Extract the (x, y) coordinate from the center of the cell holding the provided text.  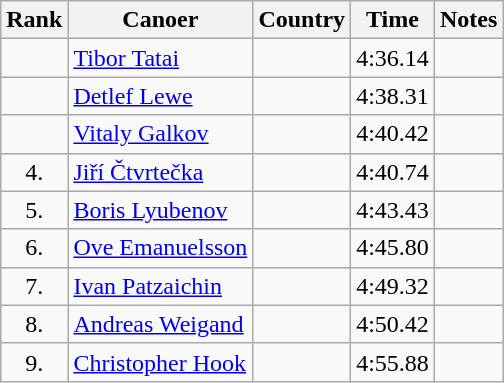
7. (34, 286)
4:40.74 (393, 172)
Country (302, 20)
8. (34, 324)
Ivan Patzaichin (160, 286)
4:38.31 (393, 96)
Andreas Weigand (160, 324)
Detlef Lewe (160, 96)
4:36.14 (393, 58)
Time (393, 20)
4:45.80 (393, 248)
Christopher Hook (160, 362)
Vitaly Galkov (160, 134)
4. (34, 172)
4:55.88 (393, 362)
4:49.32 (393, 286)
4:50.42 (393, 324)
Canoer (160, 20)
Ove Emanuelsson (160, 248)
6. (34, 248)
5. (34, 210)
4:40.42 (393, 134)
Rank (34, 20)
Tibor Tatai (160, 58)
4:43.43 (393, 210)
Notes (468, 20)
Boris Lyubenov (160, 210)
Jiří Čtvrtečka (160, 172)
9. (34, 362)
